Pinpoint the cell where the given text exists, returning its (X, Y) midpoint coordinate. 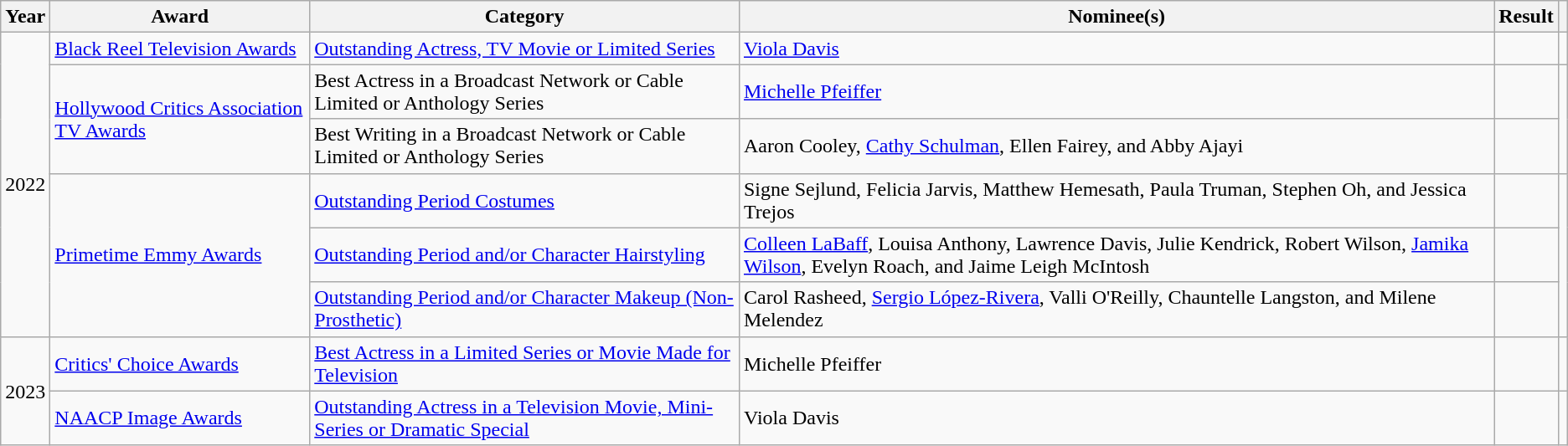
Category (524, 17)
Outstanding Period Costumes (524, 201)
Hollywood Critics Association TV Awards (180, 119)
Outstanding Actress in a Television Movie, Mini-Series or Dramatic Special (524, 418)
Aaron Cooley, Cathy Schulman, Ellen Fairey, and Abby Ajayi (1116, 146)
NAACP Image Awards (180, 418)
Outstanding Period and/or Character Makeup (Non-Prosthetic) (524, 310)
Outstanding Actress, TV Movie or Limited Series (524, 49)
2022 (25, 184)
Year (25, 17)
Nominee(s) (1116, 17)
Critics' Choice Awards (180, 363)
Carol Rasheed, Sergio López-Rivera, Valli O'Reilly, Chauntelle Langston, and Milene Melendez (1116, 310)
Black Reel Television Awards (180, 49)
Best Writing in a Broadcast Network or Cable Limited or Anthology Series (524, 146)
Result (1526, 17)
Award (180, 17)
Outstanding Period and/or Character Hairstyling (524, 254)
Signe Sejlund, Felicia Jarvis, Matthew Hemesath, Paula Truman, Stephen Oh, and Jessica Trejos (1116, 201)
Primetime Emmy Awards (180, 254)
Colleen LaBaff, Louisa Anthony, Lawrence Davis, Julie Kendrick, Robert Wilson, Jamika Wilson, Evelyn Roach, and Jaime Leigh McIntosh (1116, 254)
Best Actress in a Limited Series or Movie Made for Television (524, 363)
Best Actress in a Broadcast Network or Cable Limited or Anthology Series (524, 92)
2023 (25, 391)
